Extract the [x, y] coordinate from the center of the cell holding the provided text.  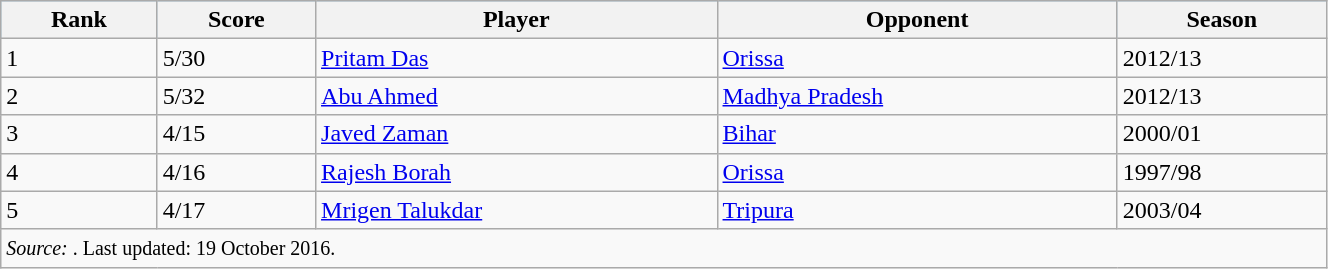
Score [236, 20]
Javed Zaman [516, 134]
Tripura [917, 210]
4 [79, 172]
4/16 [236, 172]
Source: . Last updated: 19 October 2016. [664, 248]
Rajesh Borah [516, 172]
4/15 [236, 134]
2 [79, 96]
Rank [79, 20]
4/17 [236, 210]
Madhya Pradesh [917, 96]
2000/01 [1222, 134]
Pritam Das [516, 58]
1997/98 [1222, 172]
2003/04 [1222, 210]
5 [79, 210]
5/32 [236, 96]
Mrigen Talukdar [516, 210]
Abu Ahmed [516, 96]
Player [516, 20]
1 [79, 58]
Opponent [917, 20]
5/30 [236, 58]
Bihar [917, 134]
3 [79, 134]
Season [1222, 20]
